Capture the cell that displays the provided text and extract its (X, Y) central coordinate. 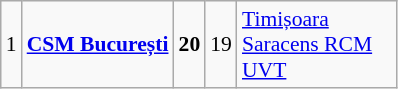
20 (190, 44)
1 (12, 44)
19 (221, 44)
Timișoara Saracens RCM UVT (317, 44)
CSM București (98, 44)
